Output the [x, y] coordinate of the center of the cell containing the given text.  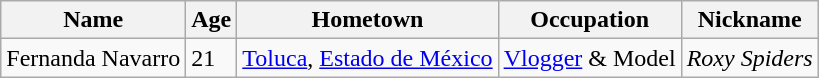
21 [212, 58]
Hometown [368, 20]
Name [94, 20]
Fernanda Navarro [94, 58]
Vlogger & Model [590, 58]
Roxy Spiders [750, 58]
Toluca, Estado de México [368, 58]
Age [212, 20]
Nickname [750, 20]
Occupation [590, 20]
